Pinpoint the cell where the given text exists, returning its (X, Y) midpoint coordinate. 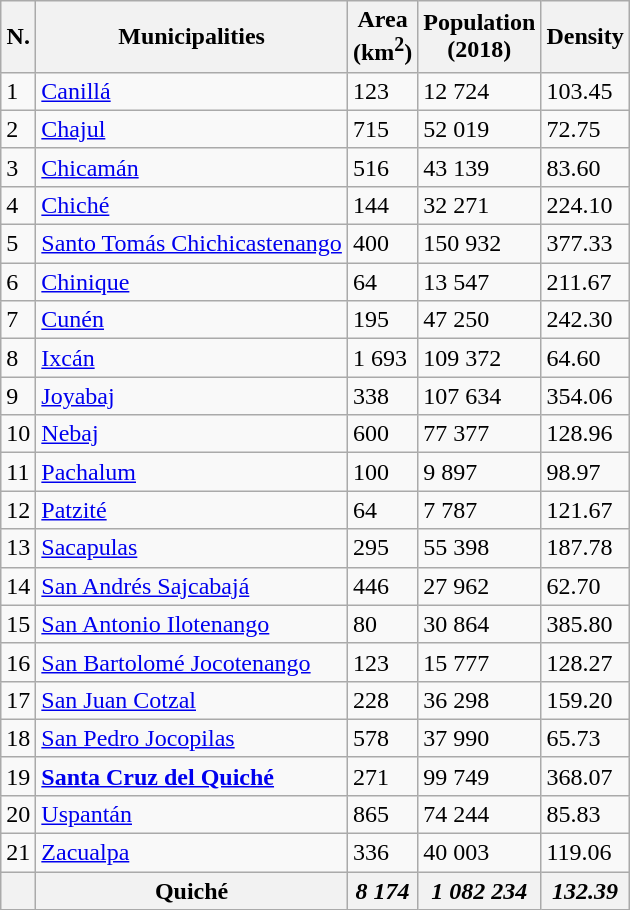
Population(2018) (480, 37)
37 990 (480, 738)
San Andrés Sajcabajá (192, 586)
Santo Tomás Chichicastenango (192, 244)
121.67 (585, 510)
295 (382, 548)
211.67 (585, 282)
578 (382, 738)
52 019 (480, 129)
600 (382, 434)
Zacualpa (192, 853)
9 (18, 396)
1 (18, 91)
Area(km2) (382, 37)
1 693 (382, 358)
Density (585, 37)
228 (382, 700)
271 (382, 776)
224.10 (585, 205)
8 (18, 358)
15 777 (480, 662)
Quiché (192, 891)
32 271 (480, 205)
77 377 (480, 434)
Chicamán (192, 167)
16 (18, 662)
150 932 (480, 244)
195 (382, 320)
17 (18, 700)
336 (382, 853)
Cunén (192, 320)
100 (382, 472)
Nebaj (192, 434)
12 (18, 510)
7 (18, 320)
20 (18, 814)
Chiché (192, 205)
7 787 (480, 510)
Uspantán (192, 814)
18 (18, 738)
65.73 (585, 738)
385.80 (585, 624)
19 (18, 776)
36 298 (480, 700)
San Antonio Ilotenango (192, 624)
8 174 (382, 891)
Joyabaj (192, 396)
30 864 (480, 624)
338 (382, 396)
15 (18, 624)
119.06 (585, 853)
13 (18, 548)
Chajul (192, 129)
10 (18, 434)
San Pedro Jocopilas (192, 738)
85.83 (585, 814)
43 139 (480, 167)
Sacapulas (192, 548)
Municipalities (192, 37)
4 (18, 205)
187.78 (585, 548)
83.60 (585, 167)
109 372 (480, 358)
1 082 234 (480, 891)
San Juan Cotzal (192, 700)
99 749 (480, 776)
Canillá (192, 91)
103.45 (585, 91)
98.97 (585, 472)
354.06 (585, 396)
80 (382, 624)
128.96 (585, 434)
Santa Cruz del Quiché (192, 776)
13 547 (480, 282)
242.30 (585, 320)
400 (382, 244)
2 (18, 129)
Chinique (192, 282)
144 (382, 205)
516 (382, 167)
446 (382, 586)
159.20 (585, 700)
47 250 (480, 320)
San Bartolomé Jocotenango (192, 662)
21 (18, 853)
12 724 (480, 91)
N. (18, 37)
6 (18, 282)
55 398 (480, 548)
715 (382, 129)
Pachalum (192, 472)
Ixcán (192, 358)
132.39 (585, 891)
27 962 (480, 586)
14 (18, 586)
5 (18, 244)
865 (382, 814)
62.70 (585, 586)
40 003 (480, 853)
368.07 (585, 776)
64.60 (585, 358)
74 244 (480, 814)
72.75 (585, 129)
9 897 (480, 472)
107 634 (480, 396)
3 (18, 167)
128.27 (585, 662)
Patzité (192, 510)
11 (18, 472)
377.33 (585, 244)
